Output the [X, Y] coordinate of the center of the cell containing the given text.  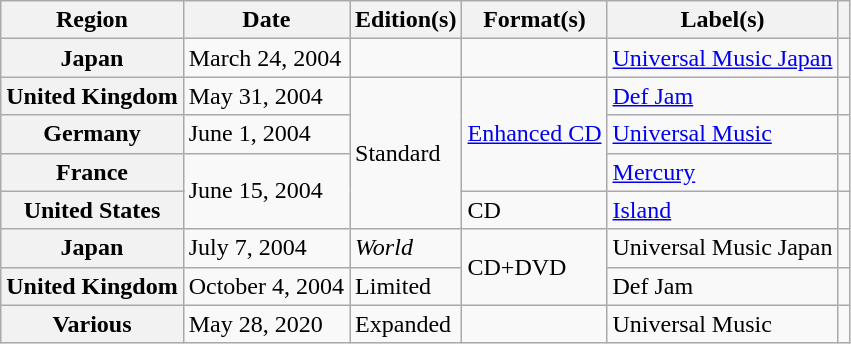
Limited [406, 286]
May 31, 2004 [266, 96]
Label(s) [722, 20]
October 4, 2004 [266, 286]
Edition(s) [406, 20]
Germany [92, 134]
France [92, 172]
Standard [406, 153]
Enhanced CD [534, 134]
Format(s) [534, 20]
CD+DVD [534, 267]
Expanded [406, 324]
Various [92, 324]
June 15, 2004 [266, 191]
May 28, 2020 [266, 324]
CD [534, 210]
March 24, 2004 [266, 58]
July 7, 2004 [266, 248]
United States [92, 210]
Mercury [722, 172]
World [406, 248]
Island [722, 210]
Region [92, 20]
June 1, 2004 [266, 134]
Date [266, 20]
